Scan for the cell matching the given text and deliver its [X, Y] coordinate at center. 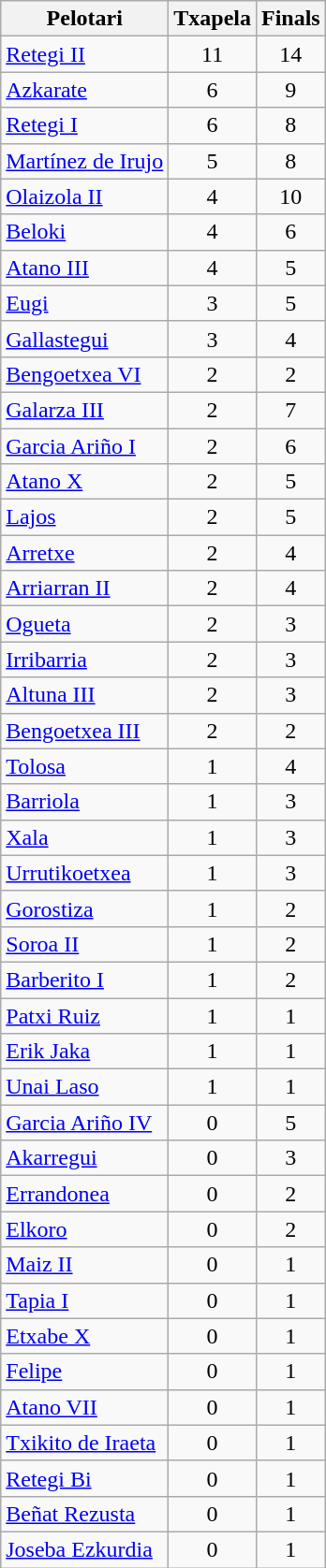
Eugi [84, 303]
Atano X [84, 482]
Unai Laso [84, 1087]
Lajos [84, 517]
Felipe [84, 1372]
Ogueta [84, 624]
Retegi Bi [84, 1478]
Finals [290, 19]
Txapela [213, 19]
Joseba Ezkurdia [84, 1549]
Altuna III [84, 695]
Atano III [84, 268]
Bengoetxea III [84, 731]
Garcia Ariño IV [84, 1123]
Arretxe [84, 553]
Txikito de Iraeta [84, 1443]
Beñat Rezusta [84, 1514]
Garcia Ariño I [84, 446]
Gallastegui [84, 339]
Xala [84, 837]
Etxabe X [84, 1336]
Retegi I [84, 125]
Arriarran II [84, 588]
Patxi Ruiz [84, 1015]
11 [213, 54]
14 [290, 54]
Galarza III [84, 410]
7 [290, 410]
Gorostiza [84, 908]
Pelotari [84, 19]
9 [290, 90]
Barriola [84, 802]
Irribarria [84, 660]
Tapia I [84, 1300]
Urrutikoetxea [84, 873]
10 [290, 196]
Beloki [84, 232]
Olaizola II [84, 196]
Elkoro [84, 1229]
Errandonea [84, 1194]
Martínez de Irujo [84, 161]
Retegi II [84, 54]
Soroa II [84, 944]
Tolosa [84, 766]
Akarregui [84, 1158]
Maiz II [84, 1265]
Bengoetxea VI [84, 374]
Barberito I [84, 980]
Atano VII [84, 1407]
Erik Jaka [84, 1052]
Azkarate [84, 90]
